For the text-containing cell, return its midpoint in (X, Y) coordinate format. 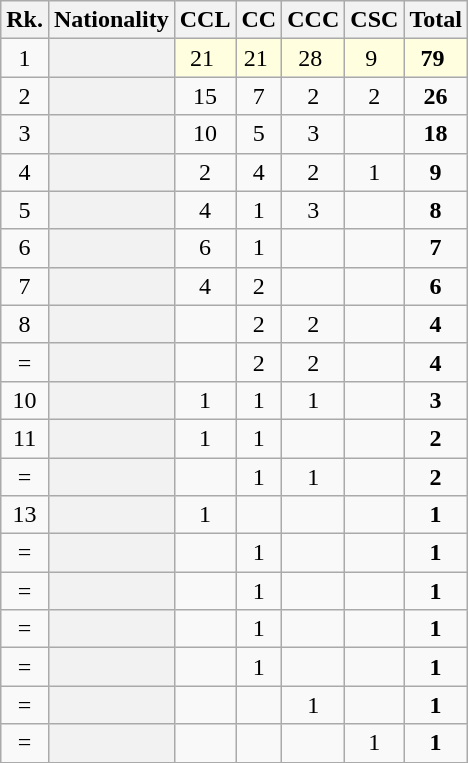
CCL (205, 20)
Rk. (25, 20)
26 (436, 96)
Nationality (111, 20)
79 (436, 58)
11 (25, 438)
28 (314, 58)
15 (205, 96)
Total (436, 20)
18 (436, 134)
CC (259, 20)
13 (25, 515)
CSC (374, 20)
CCC (314, 20)
